Provide the [X, Y] coordinate of the cell's center where the given text is located.  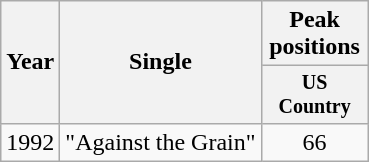
66 [314, 142]
"Against the Grain" [160, 142]
1992 [30, 142]
Peak positions [314, 34]
US Country [314, 94]
Year [30, 62]
Single [160, 62]
